Locate the cell with the specified text and output its [x, y] center coordinate. 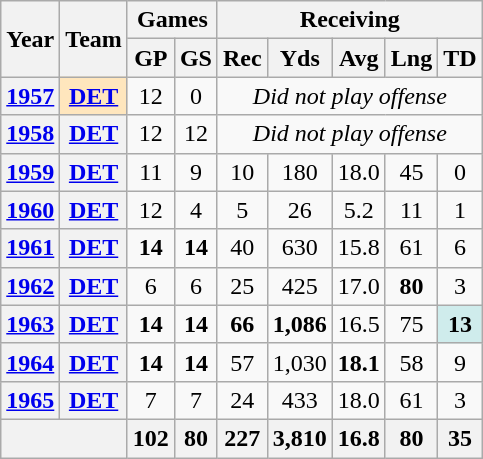
1961 [30, 248]
Year [30, 39]
180 [300, 172]
1965 [30, 400]
75 [411, 324]
1964 [30, 362]
18.1 [358, 362]
1960 [30, 210]
1,030 [300, 362]
10 [242, 172]
5.2 [358, 210]
15.8 [358, 248]
Yds [300, 58]
425 [300, 286]
Receiving [350, 20]
3,810 [300, 438]
Lng [411, 58]
630 [300, 248]
433 [300, 400]
35 [460, 438]
227 [242, 438]
66 [242, 324]
58 [411, 362]
1962 [30, 286]
26 [300, 210]
13 [460, 324]
16.8 [358, 438]
TD [460, 58]
1,086 [300, 324]
57 [242, 362]
102 [150, 438]
1963 [30, 324]
45 [411, 172]
1 [460, 210]
17.0 [358, 286]
1957 [30, 96]
GS [196, 58]
16.5 [358, 324]
4 [196, 210]
1959 [30, 172]
Games [172, 20]
1958 [30, 134]
Rec [242, 58]
5 [242, 210]
Team [94, 39]
GP [150, 58]
40 [242, 248]
Avg [358, 58]
24 [242, 400]
25 [242, 286]
